Locate the cell with the specified text and output its [x, y] center coordinate. 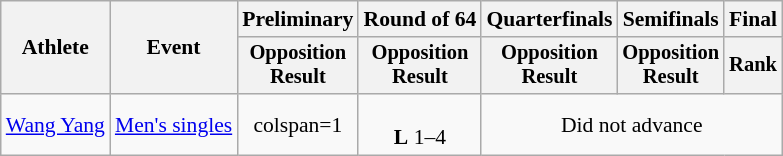
Athlete [56, 48]
Semifinals [670, 19]
Rank [753, 66]
Men's singles [174, 124]
Did not advance [632, 124]
Final [753, 19]
Round of 64 [420, 19]
Quarterfinals [549, 19]
Event [174, 48]
Wang Yang [56, 124]
Preliminary [298, 19]
colspan=1 [298, 124]
L 1–4 [420, 124]
